From the cell containing the given text, extract its center point as [X, Y] coordinate. 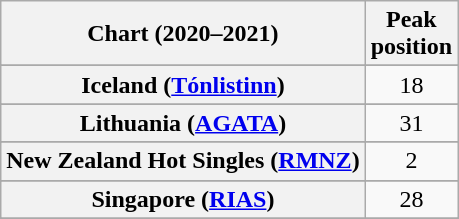
28 [411, 199]
Peakposition [411, 34]
2 [411, 161]
18 [411, 85]
Singapore (RIAS) [183, 199]
Chart (2020–2021) [183, 34]
New Zealand Hot Singles (RMNZ) [183, 161]
31 [411, 123]
Lithuania (AGATA) [183, 123]
Iceland (Tónlistinn) [183, 85]
